For the text-containing cell, return its midpoint in [x, y] coordinate format. 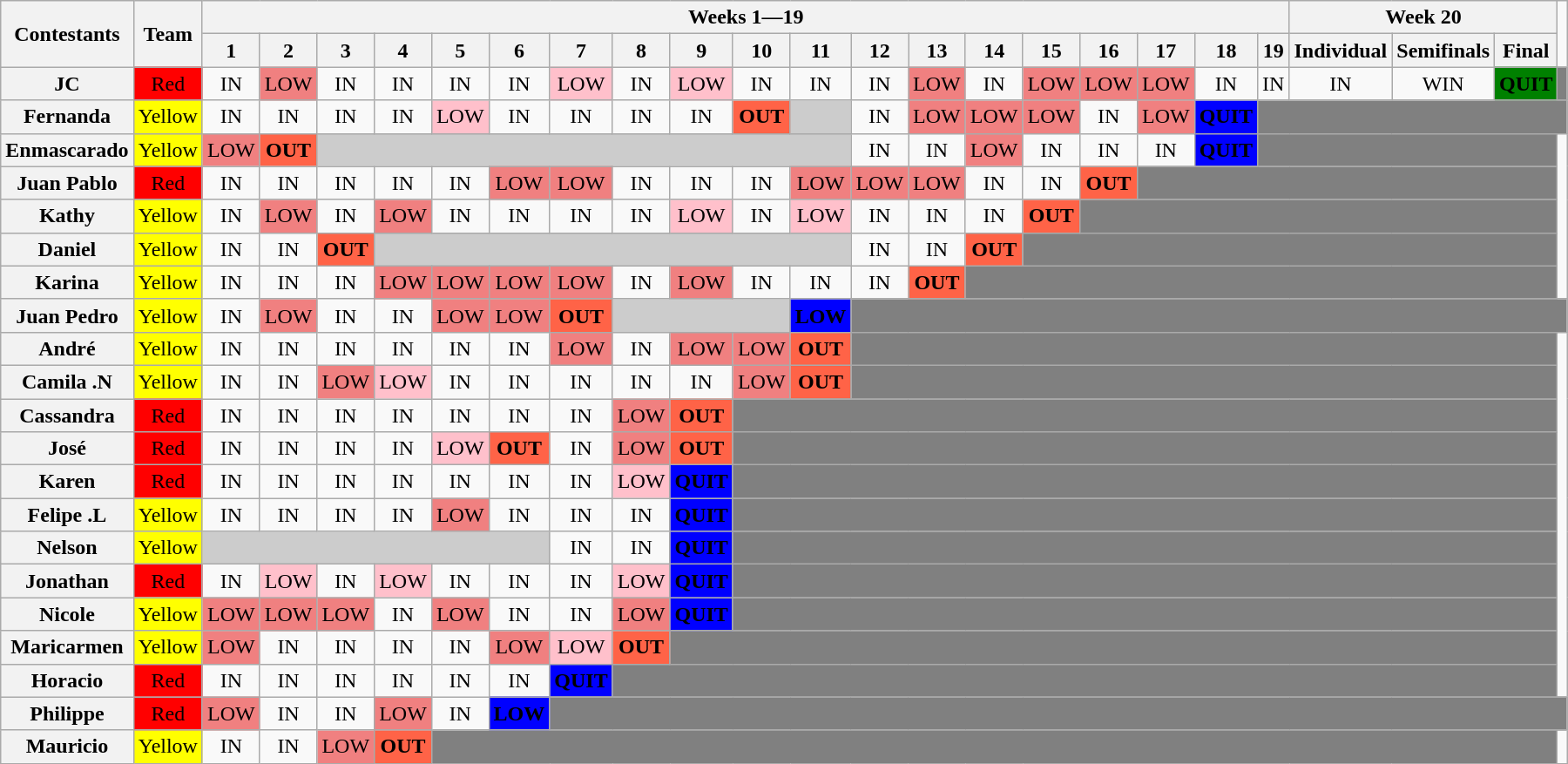
Enmascarado [67, 150]
14 [994, 51]
Fernanda [67, 117]
Juan Pablo [67, 183]
Daniel [67, 249]
Contestants [67, 34]
7 [581, 51]
JC [67, 84]
Kathy [67, 216]
Nelson [67, 548]
Felipe .L [67, 515]
15 [1051, 51]
Juan Pedro [67, 315]
19 [1274, 51]
11 [821, 51]
6 [519, 51]
WIN [1443, 84]
16 [1109, 51]
Final [1526, 51]
Karina [67, 282]
1 [231, 51]
10 [761, 51]
3 [346, 51]
4 [403, 51]
Karen [67, 482]
Weeks 1—19 [746, 17]
13 [937, 51]
5 [460, 51]
Camila .N [67, 382]
Team [167, 34]
Nicole [67, 614]
Horacio [67, 680]
Week 20 [1423, 17]
Maricarmen [67, 647]
Individual [1341, 51]
Philippe [67, 713]
Cassandra [67, 416]
Semifinals [1443, 51]
José [67, 449]
18 [1226, 51]
12 [880, 51]
17 [1166, 51]
Jonathan [67, 581]
Mauricio [67, 747]
2 [288, 51]
8 [641, 51]
9 [701, 51]
André [67, 348]
